Detect which cell encompasses the target text, then output its (x, y) center coordinate. 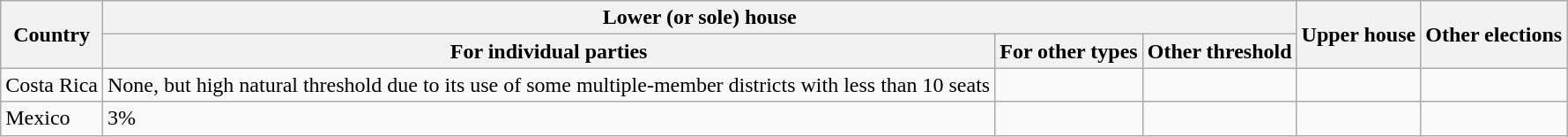
For individual parties (548, 51)
Upper house (1359, 34)
For other types (1068, 51)
Country (52, 34)
Other threshold (1220, 51)
Other elections (1494, 34)
Costa Rica (52, 85)
3% (548, 118)
None, but high natural threshold due to its use of some multiple-member districts with less than 10 seats (548, 85)
Lower (or sole) house (700, 18)
Mexico (52, 118)
